Identify which cell holds the provided text, then report its (X, Y) central coordinate. 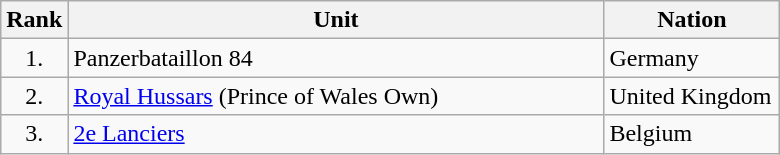
1. (34, 58)
Nation (692, 20)
Belgium (692, 134)
2e Lanciers (336, 134)
Unit (336, 20)
Germany (692, 58)
United Kingdom (692, 96)
Panzerbataillon 84 (336, 58)
2. (34, 96)
Royal Hussars (Prince of Wales Own) (336, 96)
Rank (34, 20)
3. (34, 134)
